From the cell containing the given text, extract its center point as [x, y] coordinate. 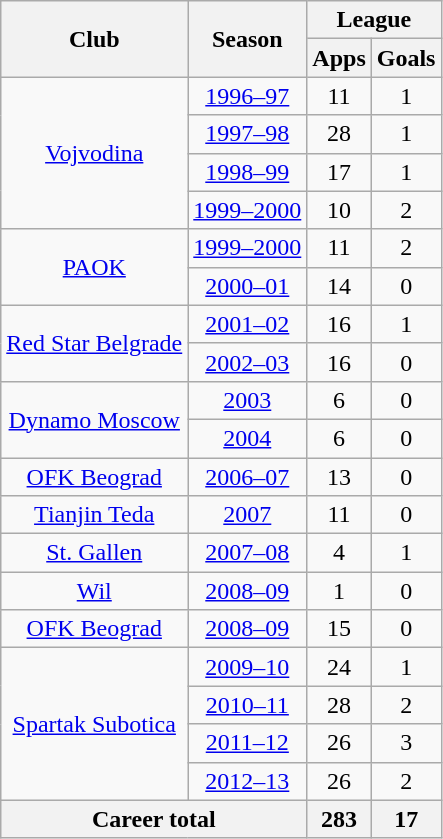
2004 [248, 438]
St. Gallen [94, 553]
3 [406, 743]
Apps [339, 58]
Tianjin Teda [94, 515]
2003 [248, 400]
2000–01 [248, 286]
14 [339, 286]
Wil [94, 591]
2001–02 [248, 324]
Goals [406, 58]
Season [248, 39]
10 [339, 210]
4 [339, 553]
1996–97 [248, 96]
24 [339, 667]
1997–98 [248, 134]
283 [339, 819]
1998–99 [248, 172]
Dynamo Moscow [94, 419]
2011–12 [248, 743]
2007–08 [248, 553]
2009–10 [248, 667]
15 [339, 629]
Career total [154, 819]
2007 [248, 515]
2012–13 [248, 781]
Red Star Belgrade [94, 343]
2006–07 [248, 477]
Vojvodina [94, 153]
2002–03 [248, 362]
League [374, 20]
2010–11 [248, 705]
Club [94, 39]
Spartak Subotica [94, 724]
PAOK [94, 267]
13 [339, 477]
